Pinpoint the cell where the given text exists, returning its (X, Y) midpoint coordinate. 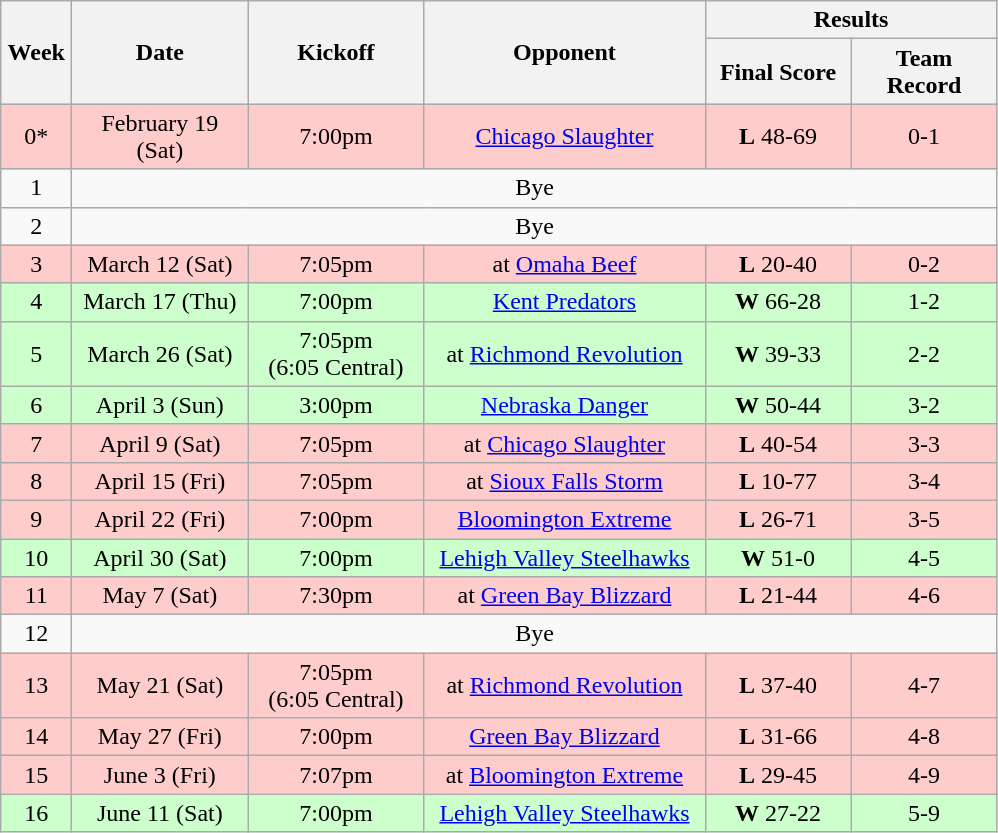
W 51-0 (778, 557)
March 26 (Sat) (160, 354)
March 12 (Sat) (160, 264)
at Omaha Beef (564, 264)
Opponent (564, 52)
April 3 (Sun) (160, 405)
L 21-44 (778, 596)
L 31-66 (778, 737)
5 (36, 354)
4-5 (924, 557)
Chicago Slaughter (564, 136)
4-8 (924, 737)
0* (36, 136)
Final Score (778, 72)
at Green Bay Blizzard (564, 596)
11 (36, 596)
Team Record (924, 72)
3-3 (924, 443)
2-2 (924, 354)
3-4 (924, 481)
February 19 (Sat) (160, 136)
May 27 (Fri) (160, 737)
1 (36, 188)
4-9 (924, 775)
1-2 (924, 302)
2 (36, 226)
14 (36, 737)
7:30pm (336, 596)
at Sioux Falls Storm (564, 481)
Kent Predators (564, 302)
Nebraska Danger (564, 405)
April 30 (Sat) (160, 557)
5-9 (924, 813)
3 (36, 264)
Green Bay Blizzard (564, 737)
Week (36, 52)
L 40-54 (778, 443)
April 9 (Sat) (160, 443)
April 15 (Fri) (160, 481)
W 27-22 (778, 813)
6 (36, 405)
4-6 (924, 596)
7:07pm (336, 775)
16 (36, 813)
8 (36, 481)
March 17 (Thu) (160, 302)
3-5 (924, 519)
June 11 (Sat) (160, 813)
W 39-33 (778, 354)
W 66-28 (778, 302)
L 29-45 (778, 775)
Bloomington Extreme (564, 519)
12 (36, 634)
L 48-69 (778, 136)
9 (36, 519)
L 10-77 (778, 481)
L 20-40 (778, 264)
June 3 (Fri) (160, 775)
15 (36, 775)
10 (36, 557)
Kickoff (336, 52)
13 (36, 686)
May 7 (Sat) (160, 596)
7 (36, 443)
May 21 (Sat) (160, 686)
Results (851, 20)
at Bloomington Extreme (564, 775)
W 50-44 (778, 405)
4-7 (924, 686)
at Chicago Slaughter (564, 443)
L 26-71 (778, 519)
3-2 (924, 405)
4 (36, 302)
Date (160, 52)
0-2 (924, 264)
L 37-40 (778, 686)
0-1 (924, 136)
3:00pm (336, 405)
April 22 (Fri) (160, 519)
